Determine the (X, Y) coordinate at the center of the cell enclosing the given text.  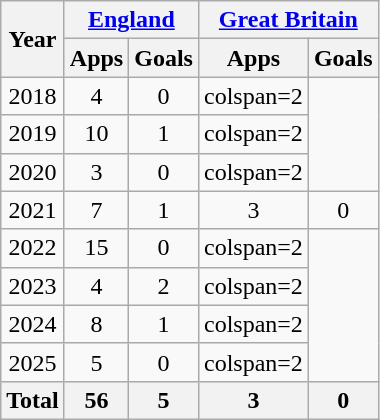
15 (96, 248)
Total (33, 400)
2021 (33, 210)
10 (96, 134)
Year (33, 39)
Great Britain (288, 20)
2022 (33, 248)
2025 (33, 362)
8 (96, 324)
7 (96, 210)
2018 (33, 96)
England (131, 20)
2019 (33, 134)
2024 (33, 324)
2023 (33, 286)
2020 (33, 172)
56 (96, 400)
2 (164, 286)
